Pinpoint the cell where the given text exists, returning its [X, Y] midpoint coordinate. 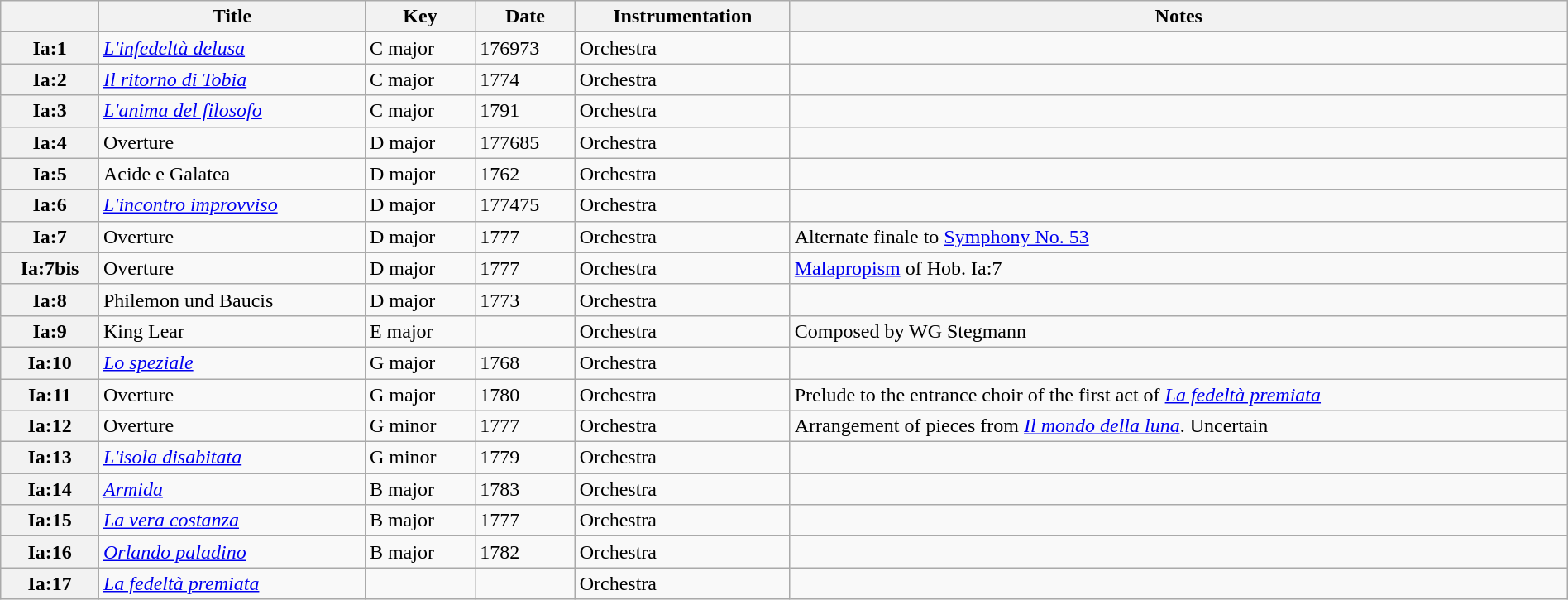
L'infedeltà delusa [232, 48]
Armida [232, 489]
Il ritorno di Tobia [232, 79]
Orlando paladino [232, 552]
Composed by WG Stegmann [1178, 331]
1791 [526, 111]
Ia:11 [50, 395]
Ia:8 [50, 300]
Ia:5 [50, 174]
Acide e Galatea [232, 174]
Ia:14 [50, 489]
Arrangement of pieces from Il mondo della luna. Uncertain [1178, 426]
L'incontro improvviso [232, 205]
E major [420, 331]
1768 [526, 362]
1780 [526, 395]
La vera costanza [232, 521]
177475 [526, 205]
1774 [526, 79]
Instrumentation [682, 17]
Philemon und Baucis [232, 300]
Ia:1 [50, 48]
Date [526, 17]
Ia:2 [50, 79]
King Lear [232, 331]
1783 [526, 489]
Title [232, 17]
1782 [526, 552]
Ia:15 [50, 521]
Ia:13 [50, 458]
Lo speziale [232, 362]
Ia:3 [50, 111]
1773 [526, 300]
Alternate finale to Symphony No. 53 [1178, 237]
Ia:9 [50, 331]
Ia:10 [50, 362]
Ia:12 [50, 426]
Ia:4 [50, 142]
Ia:7 [50, 237]
La fedeltà premiata [232, 583]
Ia:6 [50, 205]
Malapropism of Hob. Ia:7 [1178, 268]
Ia:17 [50, 583]
1779 [526, 458]
177685 [526, 142]
L'isola disabitata [232, 458]
Ia:16 [50, 552]
1762 [526, 174]
176973 [526, 48]
Notes [1178, 17]
Prelude to the entrance choir of the first act of La fedeltà premiata [1178, 395]
Key [420, 17]
L'anima del filosofo [232, 111]
Ia:7bis [50, 268]
